Identify which cell holds the provided text, then report its (X, Y) central coordinate. 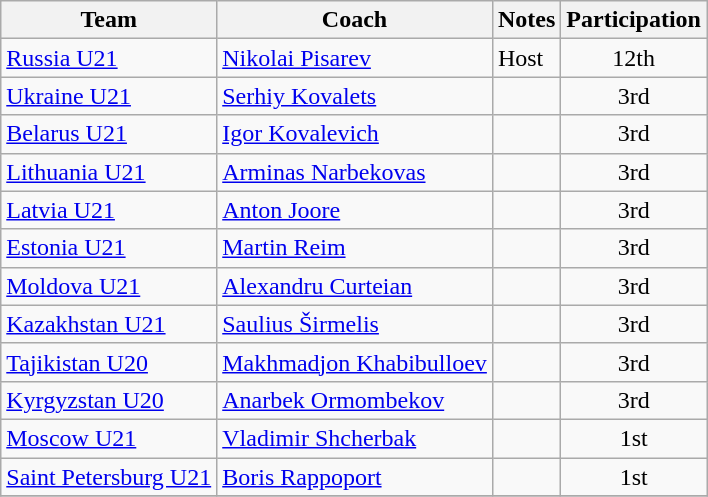
12th (634, 58)
Saint Petersburg U21 (109, 477)
Notes (526, 20)
Lithuania U21 (109, 172)
Participation (634, 20)
Boris Rappoport (355, 477)
Estonia U21 (109, 248)
Host (526, 58)
Latvia U21 (109, 210)
Makhmadjon Khabibulloev (355, 362)
Martin Reim (355, 248)
Belarus U21 (109, 134)
Tajikistan U20 (109, 362)
Arminas Narbekovas (355, 172)
Anton Joore (355, 210)
Vladimir Shcherbak (355, 438)
Russia U21 (109, 58)
Saulius Širmelis (355, 324)
Ukraine U21 (109, 96)
Serhiy Kovalets (355, 96)
Alexandru Curteian (355, 286)
Igor Kovalevich (355, 134)
Kazakhstan U21 (109, 324)
Coach (355, 20)
Moldova U21 (109, 286)
Moscow U21 (109, 438)
Team (109, 20)
Kyrgyzstan U20 (109, 400)
Nikolai Pisarev (355, 58)
Anarbek Ormombekov (355, 400)
